Extract the (x, y) coordinate from the center of the cell holding the provided text.  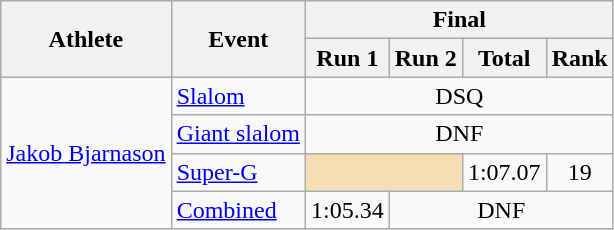
Rank (580, 58)
1:05.34 (348, 210)
Final (460, 20)
Run 1 (348, 58)
Combined (238, 210)
Athlete (86, 39)
Event (238, 39)
Super-G (238, 172)
Jakob Bjarnason (86, 153)
19 (580, 172)
Total (504, 58)
Run 2 (426, 58)
DSQ (460, 96)
Giant slalom (238, 134)
Slalom (238, 96)
1:07.07 (504, 172)
